Return the [x, y] coordinate for the center point of the cell that contains the specified text.  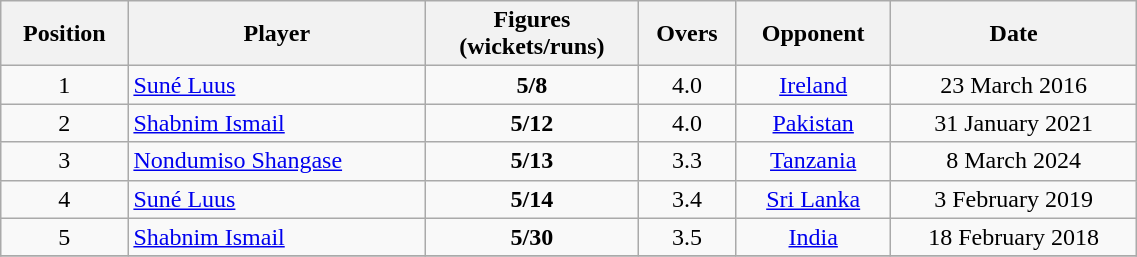
8 March 2024 [1014, 161]
Tanzania [813, 161]
5/14 [532, 199]
4 [64, 199]
3 February 2019 [1014, 199]
Opponent [813, 34]
Position [64, 34]
31 January 2021 [1014, 123]
India [813, 237]
Sri Lanka [813, 199]
3 [64, 161]
5/13 [532, 161]
5/30 [532, 237]
18 February 2018 [1014, 237]
3.3 [687, 161]
5 [64, 237]
2 [64, 123]
Player [277, 34]
3.4 [687, 199]
1 [64, 85]
Nondumiso Shangase [277, 161]
Date [1014, 34]
5/12 [532, 123]
Overs [687, 34]
23 March 2016 [1014, 85]
3.5 [687, 237]
5/8 [532, 85]
Pakistan [813, 123]
Figures(wickets/runs) [532, 34]
Ireland [813, 85]
